For the text-containing cell, return its midpoint in (X, Y) coordinate format. 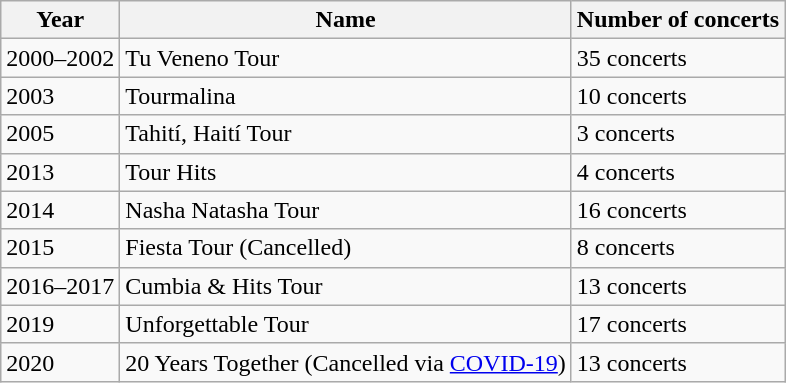
20 Years Together (Cancelled via COVID-19) (346, 362)
8 concerts (678, 248)
Number of concerts (678, 20)
2020 (60, 362)
17 concerts (678, 324)
2013 (60, 172)
Tour Hits (346, 172)
2015 (60, 248)
Nasha Natasha Tour (346, 210)
16 concerts (678, 210)
2019 (60, 324)
Unforgettable Tour (346, 324)
Tourmalina (346, 96)
Name (346, 20)
35 concerts (678, 58)
2000–2002 (60, 58)
2016–2017 (60, 286)
2003 (60, 96)
Tu Veneno Tour (346, 58)
4 concerts (678, 172)
2014 (60, 210)
10 concerts (678, 96)
Year (60, 20)
Fiesta Tour (Cancelled) (346, 248)
2005 (60, 134)
Tahití, Haití Tour (346, 134)
3 concerts (678, 134)
Cumbia & Hits Tour (346, 286)
